Output the [X, Y] coordinate of the center of the cell containing the given text.  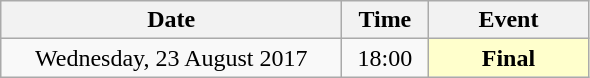
18:00 [385, 58]
Final [508, 58]
Time [385, 20]
Wednesday, 23 August 2017 [172, 58]
Date [172, 20]
Event [508, 20]
